Scan for the cell matching the given text and deliver its (x, y) coordinate at center. 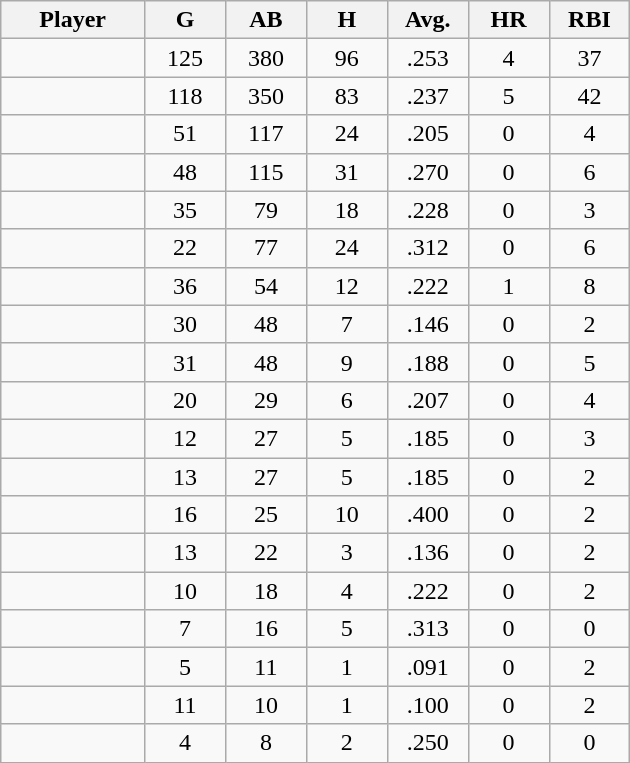
36 (186, 286)
350 (266, 96)
.091 (428, 667)
HR (508, 20)
.207 (428, 400)
115 (266, 172)
117 (266, 134)
.312 (428, 248)
51 (186, 134)
.136 (428, 553)
AB (266, 20)
54 (266, 286)
118 (186, 96)
125 (186, 58)
H (346, 20)
.188 (428, 362)
79 (266, 210)
380 (266, 58)
37 (590, 58)
Player (73, 20)
.253 (428, 58)
.313 (428, 629)
29 (266, 400)
.400 (428, 515)
83 (346, 96)
20 (186, 400)
.100 (428, 705)
Avg. (428, 20)
30 (186, 324)
.237 (428, 96)
G (186, 20)
RBI (590, 20)
35 (186, 210)
.270 (428, 172)
9 (346, 362)
.205 (428, 134)
.228 (428, 210)
.146 (428, 324)
25 (266, 515)
96 (346, 58)
42 (590, 96)
77 (266, 248)
.250 (428, 743)
